Determine the (X, Y) coordinate at the center of the cell enclosing the given text.  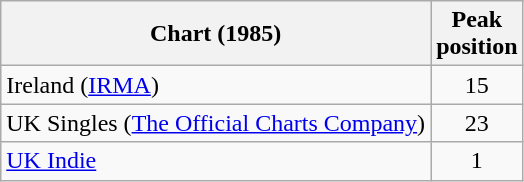
UK Singles (The Official Charts Company) (216, 123)
Ireland (IRMA) (216, 85)
23 (477, 123)
Chart (1985) (216, 34)
UK Indie (216, 161)
Peakposition (477, 34)
1 (477, 161)
15 (477, 85)
